Capture the cell that displays the provided text and extract its (x, y) central coordinate. 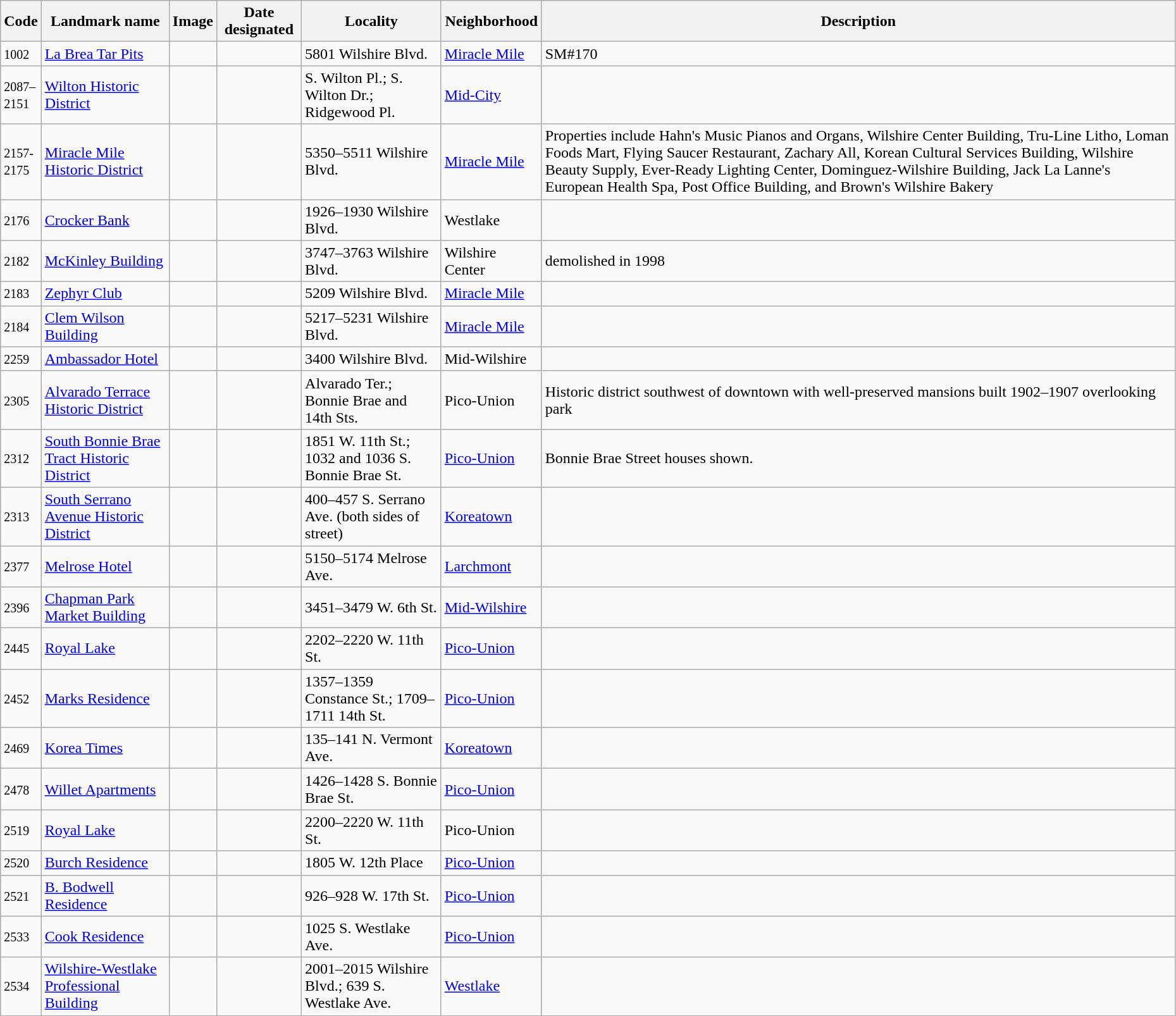
2377 (21, 566)
2259 (21, 359)
Description (858, 22)
Code (21, 22)
Korea Times (105, 748)
2469 (21, 748)
2452 (21, 698)
2183 (21, 294)
5150–5174 Melrose Ave. (372, 566)
Zephyr Club (105, 294)
Locality (372, 22)
1025 S. Westlake Ave. (372, 936)
Melrose Hotel (105, 566)
2202–2220 W. 11th St. (372, 649)
demolished in 1998 (858, 261)
Historic district southwest of downtown with well-preserved mansions built 1902–1907 overlooking park (858, 400)
5217–5231 Wilshire Blvd. (372, 326)
3451–3479 W. 6th St. (372, 607)
2521 (21, 896)
Landmark name (105, 22)
Clem Wilson Building (105, 326)
Neighborhood (491, 22)
Marks Residence (105, 698)
1426–1428 S. Bonnie Brae St. (372, 790)
2533 (21, 936)
Cook Residence (105, 936)
2519 (21, 830)
5350–5511 Wilshire Blvd. (372, 162)
1926–1930 Wilshire Blvd. (372, 220)
La Brea Tar Pits (105, 54)
2001–2015 Wilshire Blvd.; 639 S. Westlake Ave. (372, 986)
5209 Wilshire Blvd. (372, 294)
1805 W. 12th Place (372, 863)
2087–2151 (21, 95)
Image (192, 22)
3747–3763 Wilshire Blvd. (372, 261)
1357–1359 Constance St.; 1709–1711 14th St. (372, 698)
B. Bodwell Residence (105, 896)
Alvarado Ter.; Bonnie Brae and 14th Sts. (372, 400)
Wilton Historic District (105, 95)
2157-2175 (21, 162)
135–141 N. Vermont Ave. (372, 748)
Alvarado Terrace Historic District (105, 400)
South Serrano Avenue Historic District (105, 516)
S. Wilton Pl.; S. Wilton Dr.; Ridgewood Pl. (372, 95)
Burch Residence (105, 863)
South Bonnie Brae Tract Historic District (105, 458)
Miracle Mile Historic District (105, 162)
Crocker Bank (105, 220)
Chapman Park Market Building (105, 607)
Ambassador Hotel (105, 359)
2184 (21, 326)
926–928 W. 17th St. (372, 896)
1851 W. 11th St.; 1032 and 1036 S. Bonnie Brae St. (372, 458)
2176 (21, 220)
400–457 S. Serrano Ave. (both sides of street) (372, 516)
Date designated (259, 22)
2200–2220 W. 11th St. (372, 830)
Mid-City (491, 95)
2520 (21, 863)
Wilshire Center (491, 261)
2396 (21, 607)
Larchmont (491, 566)
McKinley Building (105, 261)
3400 Wilshire Blvd. (372, 359)
2445 (21, 649)
2534 (21, 986)
2305 (21, 400)
2478 (21, 790)
Willet Apartments (105, 790)
SM#170 (858, 54)
2313 (21, 516)
Bonnie Brae Street houses shown. (858, 458)
5801 Wilshire Blvd. (372, 54)
1002 (21, 54)
2312 (21, 458)
2182 (21, 261)
Wilshire-Westlake Professional Building (105, 986)
